Identify which cell holds the provided text, then report its [x, y] central coordinate. 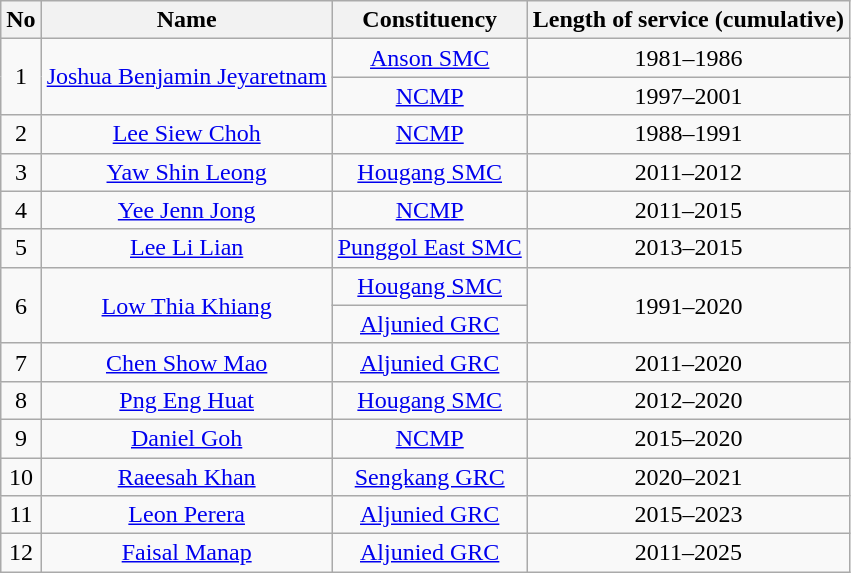
Yaw Shin Leong [186, 172]
Low Thia Khiang [186, 305]
4 [21, 210]
2015–2023 [688, 515]
Raeesah Khan [186, 477]
10 [21, 477]
2 [21, 134]
3 [21, 172]
11 [21, 515]
Lee Siew Choh [186, 134]
Joshua Benjamin Jeyaretnam [186, 77]
Punggol East SMC [430, 248]
1988–1991 [688, 134]
5 [21, 248]
1991–2020 [688, 305]
Faisal Manap [186, 553]
Constituency [430, 20]
2011–2015 [688, 210]
No [21, 20]
Anson SMC [430, 58]
Length of service (cumulative) [688, 20]
2020–2021 [688, 477]
Png Eng Huat [186, 400]
7 [21, 362]
1997–2001 [688, 96]
Lee Li Lian [186, 248]
2012–2020 [688, 400]
6 [21, 305]
Daniel Goh [186, 438]
Yee Jenn Jong [186, 210]
Name [186, 20]
1 [21, 77]
2015–2020 [688, 438]
9 [21, 438]
2011–2020 [688, 362]
2013–2015 [688, 248]
2011–2012 [688, 172]
8 [21, 400]
1981–1986 [688, 58]
12 [21, 553]
Leon Perera [186, 515]
2011–2025 [688, 553]
Sengkang GRC [430, 477]
Chen Show Mao [186, 362]
